Identify which cell holds the provided text, then report its [x, y] central coordinate. 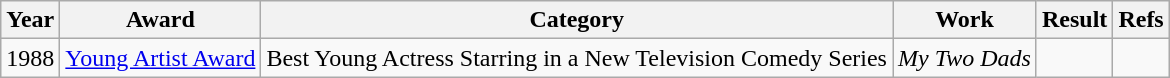
Award [160, 20]
Category [577, 20]
Young Artist Award [160, 58]
Refs [1141, 20]
Best Young Actress Starring in a New Television Comedy Series [577, 58]
Year [30, 20]
Result [1074, 20]
1988 [30, 58]
My Two Dads [964, 58]
Work [964, 20]
